Extract the (X, Y) coordinate from the center of the cell holding the provided text.  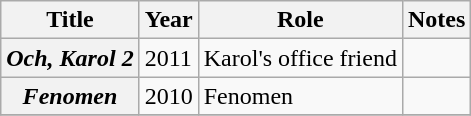
Year (168, 20)
2011 (168, 58)
Karol's office friend (300, 58)
Role (300, 20)
Notes (436, 20)
Och, Karol 2 (70, 58)
2010 (168, 96)
Title (70, 20)
